Extract the (x, y) coordinate from the center of the cell holding the provided text.  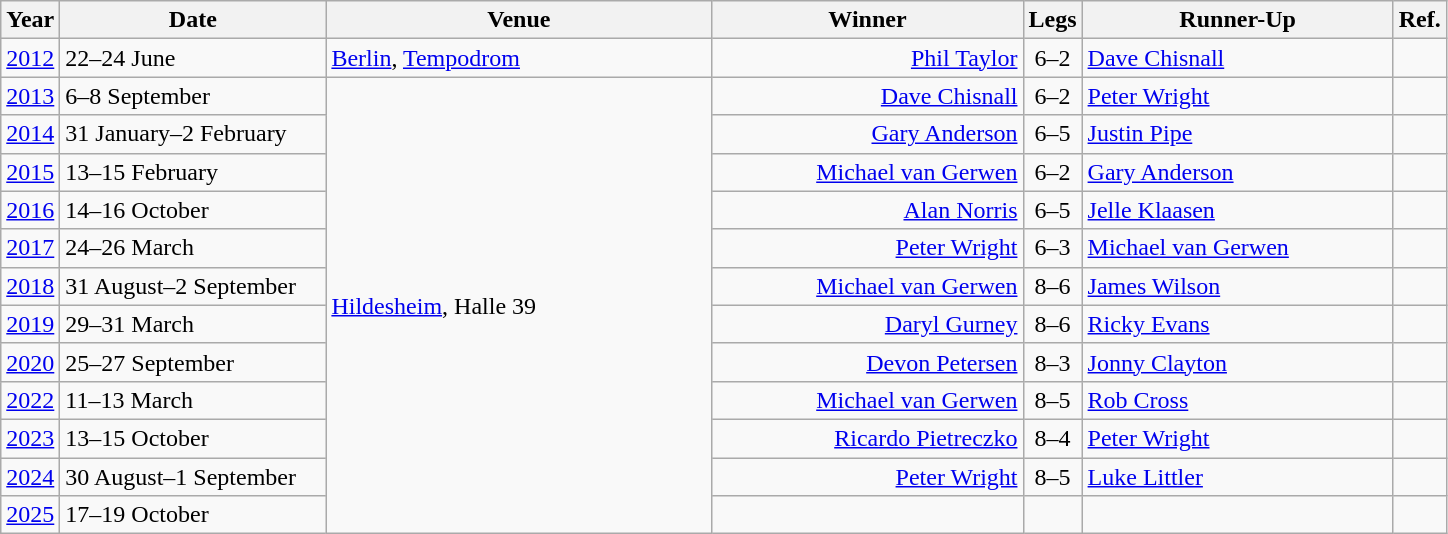
6–8 September (193, 96)
2018 (30, 286)
Luke Littler (1238, 477)
13–15 October (193, 438)
Alan Norris (868, 210)
Devon Petersen (868, 362)
13–15 February (193, 172)
2015 (30, 172)
2016 (30, 210)
2023 (30, 438)
2019 (30, 324)
31 January–2 February (193, 134)
2014 (30, 134)
Winner (868, 20)
30 August–1 September (193, 477)
2020 (30, 362)
2024 (30, 477)
Jonny Clayton (1238, 362)
Runner-Up (1238, 20)
17–19 October (193, 515)
Year (30, 20)
Daryl Gurney (868, 324)
6–3 (1052, 248)
2017 (30, 248)
Jelle Klaasen (1238, 210)
24–26 March (193, 248)
Venue (519, 20)
Date (193, 20)
Ref. (1420, 20)
Ricky Evans (1238, 324)
29–31 March (193, 324)
2013 (30, 96)
2022 (30, 400)
22–24 June (193, 58)
31 August–2 September (193, 286)
8–4 (1052, 438)
Justin Pipe (1238, 134)
Rob Cross (1238, 400)
Berlin, Tempodrom (519, 58)
2025 (30, 515)
Hildesheim, Halle 39 (519, 306)
11–13 March (193, 400)
James Wilson (1238, 286)
Legs (1052, 20)
25–27 September (193, 362)
8–3 (1052, 362)
Phil Taylor (868, 58)
14–16 October (193, 210)
2012 (30, 58)
Ricardo Pietreczko (868, 438)
